Scan for the cell matching the given text and deliver its (x, y) coordinate at center. 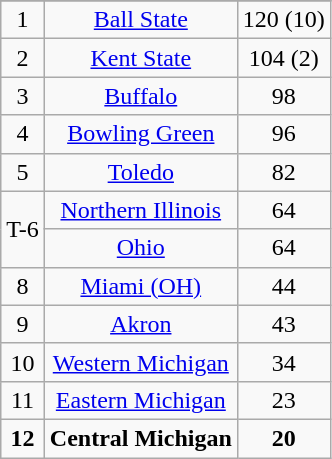
5 (23, 172)
12 (23, 438)
Central Michigan (140, 438)
Eastern Michigan (140, 400)
3 (23, 96)
Kent State (140, 58)
20 (284, 438)
Ohio (140, 248)
1 (23, 20)
Western Michigan (140, 362)
43 (284, 324)
4 (23, 134)
9 (23, 324)
44 (284, 286)
104 (2) (284, 58)
23 (284, 400)
Buffalo (140, 96)
8 (23, 286)
98 (284, 96)
Ball State (140, 20)
Bowling Green (140, 134)
11 (23, 400)
Akron (140, 324)
Toledo (140, 172)
2 (23, 58)
10 (23, 362)
120 (10) (284, 20)
T-6 (23, 229)
Miami (OH) (140, 286)
82 (284, 172)
96 (284, 134)
Northern Illinois (140, 210)
34 (284, 362)
